Extract the [x, y] coordinate from the center of the cell holding the provided text.  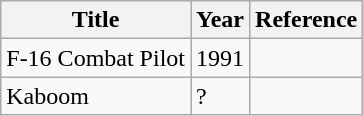
F-16 Combat Pilot [96, 58]
1991 [220, 58]
Year [220, 20]
? [220, 96]
Reference [306, 20]
Title [96, 20]
Kaboom [96, 96]
